Return the (x, y) coordinate for the center point of the cell that contains the specified text.  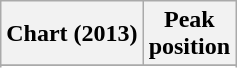
Peakposition (189, 34)
Chart (2013) (72, 34)
